Detect which cell encompasses the target text, then output its (x, y) center coordinate. 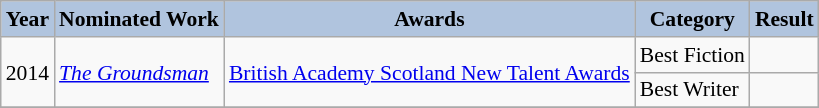
Result (784, 19)
Category (692, 19)
Best Writer (692, 90)
British Academy Scotland New Talent Awards (430, 72)
Awards (430, 19)
2014 (28, 72)
The Groundsman (139, 72)
Year (28, 19)
Best Fiction (692, 55)
Nominated Work (139, 19)
